From the cell containing the given text, extract its center point as [x, y] coordinate. 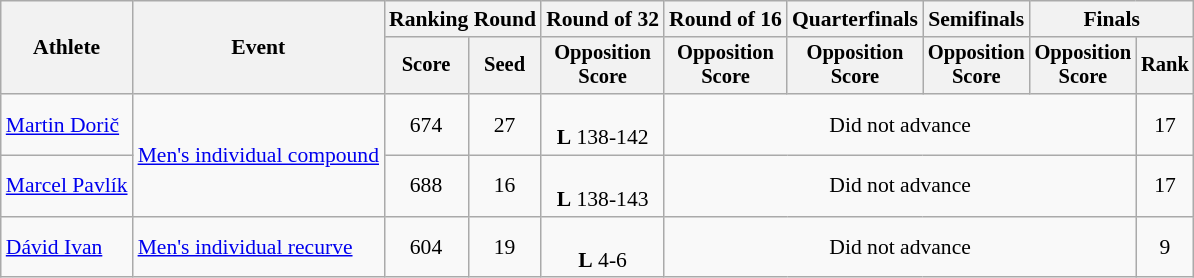
Semifinals [976, 19]
L 138-142 [602, 124]
Score [426, 66]
Rank [1165, 66]
Seed [504, 66]
Marcel Pavlík [67, 186]
Athlete [67, 48]
L 138-143 [602, 186]
Round of 32 [602, 19]
604 [426, 248]
Men's individual recurve [258, 248]
Round of 16 [726, 19]
Dávid Ivan [67, 248]
Martin Dorič [67, 124]
L 4-6 [602, 248]
Men's individual compound [258, 155]
688 [426, 186]
Event [258, 48]
19 [504, 248]
Ranking Round [462, 19]
27 [504, 124]
674 [426, 124]
Finals [1112, 19]
9 [1165, 248]
Quarterfinals [855, 19]
16 [504, 186]
